Provide the [x, y] coordinate of the cell's center where the given text is located.  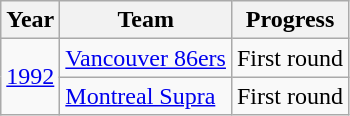
Team [146, 20]
1992 [30, 77]
Year [30, 20]
Vancouver 86ers [146, 58]
Montreal Supra [146, 96]
Progress [290, 20]
